Locate the cell with the specified text and output its [x, y] center coordinate. 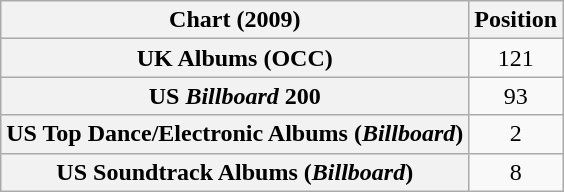
US Top Dance/Electronic Albums (Billboard) [235, 134]
93 [516, 96]
UK Albums (OCC) [235, 58]
US Soundtrack Albums (Billboard) [235, 172]
Position [516, 20]
8 [516, 172]
121 [516, 58]
US Billboard 200 [235, 96]
2 [516, 134]
Chart (2009) [235, 20]
